Scan for the cell matching the given text and deliver its (X, Y) coordinate at center. 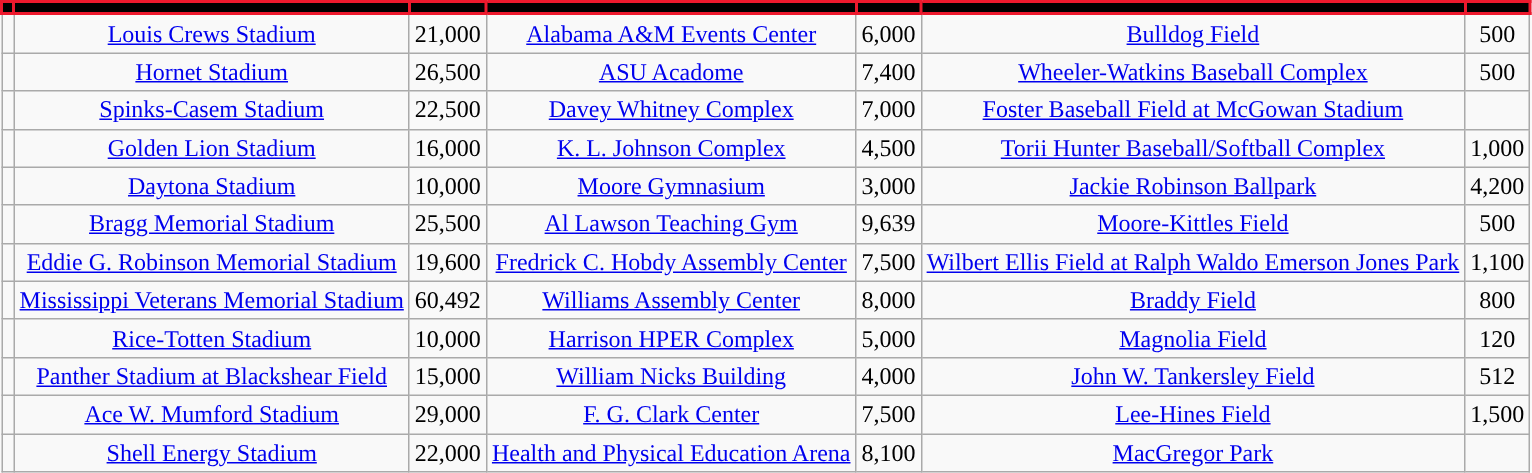
512 (1498, 376)
Davey Whitney Complex (671, 110)
800 (1498, 300)
4,000 (888, 376)
Rice-Totten Stadium (212, 338)
19,600 (448, 262)
Shell Energy Stadium (212, 453)
16,000 (448, 148)
120 (1498, 338)
60,492 (448, 300)
Ace W. Mumford Stadium (212, 414)
1,100 (1498, 262)
7,000 (888, 110)
1,000 (1498, 148)
Daytona Stadium (212, 186)
25,500 (448, 224)
Golden Lion Stadium (212, 148)
29,000 (448, 414)
Williams Assembly Center (671, 300)
William Nicks Building (671, 376)
21,000 (448, 34)
Lee-Hines Field (1193, 414)
5,000 (888, 338)
22,500 (448, 110)
Bulldog Field (1193, 34)
Bragg Memorial Stadium (212, 224)
K. L. Johnson Complex (671, 148)
Alabama A&M Events Center (671, 34)
4,200 (1498, 186)
John W. Tankersley Field (1193, 376)
7,400 (888, 72)
Mississippi Veterans Memorial Stadium (212, 300)
Harrison HPER Complex (671, 338)
F. G. Clark Center (671, 414)
22,000 (448, 453)
Panther Stadium at Blackshear Field (212, 376)
ASU Acadome (671, 72)
Fredrick C. Hobdy Assembly Center (671, 262)
MacGregor Park (1193, 453)
Eddie G. Robinson Memorial Stadium (212, 262)
6,000 (888, 34)
Health and Physical Education Arena (671, 453)
Wheeler-Watkins Baseball Complex (1193, 72)
Wilbert Ellis Field at Ralph Waldo Emerson Jones Park (1193, 262)
Louis Crews Stadium (212, 34)
Magnolia Field (1193, 338)
4,500 (888, 148)
Torii Hunter Baseball/Softball Complex (1193, 148)
Braddy Field (1193, 300)
Foster Baseball Field at McGowan Stadium (1193, 110)
3,000 (888, 186)
8,000 (888, 300)
Moore-Kittles Field (1193, 224)
Spinks-Casem Stadium (212, 110)
Moore Gymnasium (671, 186)
Al Lawson Teaching Gym (671, 224)
8,100 (888, 453)
9,639 (888, 224)
26,500 (448, 72)
Hornet Stadium (212, 72)
1,500 (1498, 414)
Jackie Robinson Ballpark (1193, 186)
15,000 (448, 376)
